Locate the cell with the specified text and output its (X, Y) center coordinate. 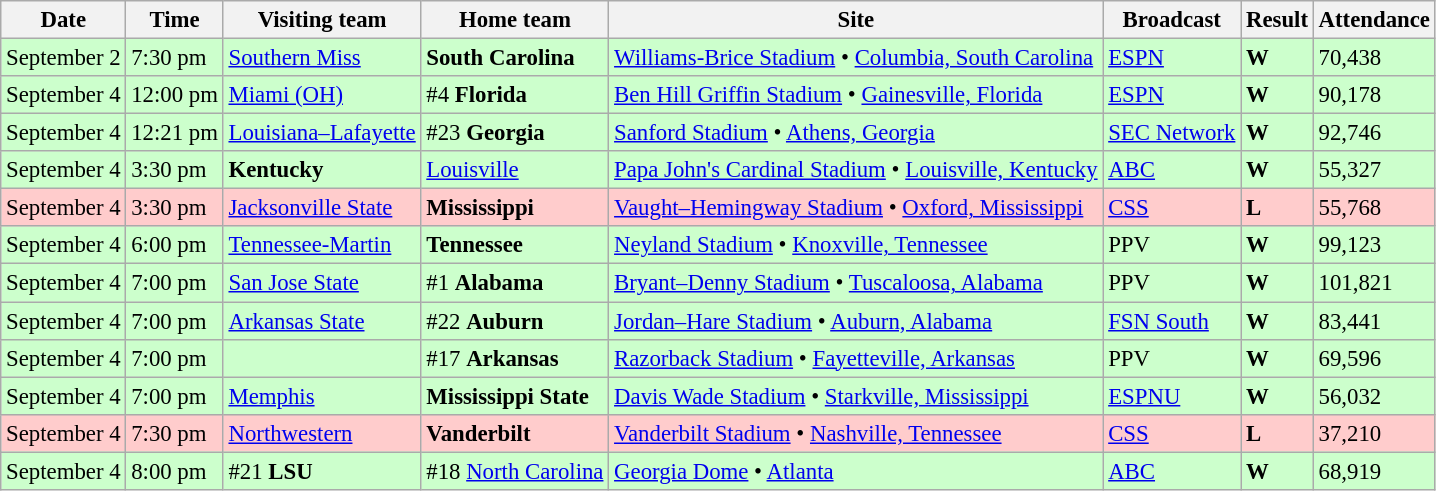
Northwestern (322, 433)
Georgia Dome • Atlanta (856, 471)
#18 North Carolina (515, 471)
Home team (515, 20)
Southern Miss (322, 58)
#21 LSU (322, 471)
Razorback Stadium • Fayetteville, Arkansas (856, 358)
Williams-Brice Stadium • Columbia, South Carolina (856, 58)
Jacksonville State (322, 208)
Time (174, 20)
Papa John's Cardinal Stadium • Louisville, Kentucky (856, 170)
Result (1278, 20)
Mississippi (515, 208)
Neyland Stadium • Knoxville, Tennessee (856, 245)
FSN South (1172, 321)
#22 Auburn (515, 321)
8:00 pm (174, 471)
90,178 (1374, 95)
SEC Network (1172, 133)
55,327 (1374, 170)
Site (856, 20)
56,032 (1374, 396)
September 2 (64, 58)
6:00 pm (174, 245)
Memphis (322, 396)
Date (64, 20)
#1 Alabama (515, 283)
55,768 (1374, 208)
Visiting team (322, 20)
Jordan–Hare Stadium • Auburn, Alabama (856, 321)
ESPNU (1172, 396)
#4 Florida (515, 95)
Sanford Stadium • Athens, Georgia (856, 133)
Miami (OH) (322, 95)
69,596 (1374, 358)
Ben Hill Griffin Stadium • Gainesville, Florida (856, 95)
101,821 (1374, 283)
Broadcast (1172, 20)
83,441 (1374, 321)
Louisville (515, 170)
12:00 pm (174, 95)
37,210 (1374, 433)
70,438 (1374, 58)
Arkansas State (322, 321)
68,919 (1374, 471)
Kentucky (322, 170)
#23 Georgia (515, 133)
Vanderbilt Stadium • Nashville, Tennessee (856, 433)
Louisiana–Lafayette (322, 133)
Vaught–Hemingway Stadium • Oxford, Mississippi (856, 208)
12:21 pm (174, 133)
Tennessee (515, 245)
92,746 (1374, 133)
San Jose State (322, 283)
Bryant–Denny Stadium • Tuscaloosa, Alabama (856, 283)
Davis Wade Stadium • Starkville, Mississippi (856, 396)
Attendance (1374, 20)
Vanderbilt (515, 433)
Mississippi State (515, 396)
South Carolina (515, 58)
99,123 (1374, 245)
#17 Arkansas (515, 358)
Tennessee-Martin (322, 245)
